Identify which cell holds the provided text, then report its [x, y] central coordinate. 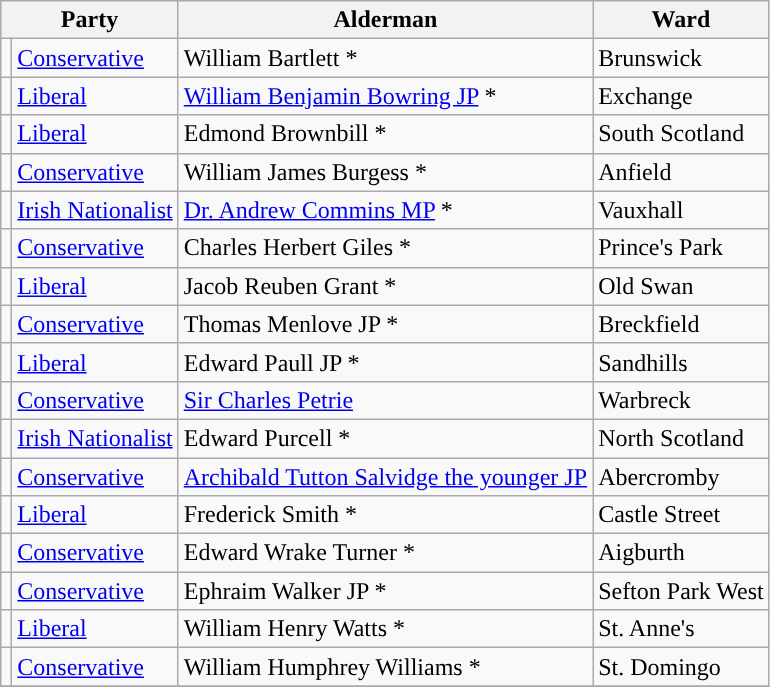
Edward Paull JP * [385, 362]
Edmond Brownbill * [385, 134]
Edward Wrake Turner * [385, 553]
Exchange [682, 96]
Thomas Menlove JP * [385, 324]
North Scotland [682, 438]
William James Burgess * [385, 172]
Party [90, 20]
Castle Street [682, 515]
Abercromby [682, 477]
Ward [682, 20]
Alderman [385, 20]
Breckfield [682, 324]
Jacob Reuben Grant * [385, 286]
Sefton Park West [682, 591]
Ephraim Walker JP * [385, 591]
Dr. Andrew Commins MP * [385, 210]
Sir Charles Petrie [385, 400]
William Humphrey Williams * [385, 667]
St. Anne's [682, 629]
Warbreck [682, 400]
William Bartlett * [385, 58]
South Scotland [682, 134]
Archibald Tutton Salvidge the younger JP [385, 477]
Vauxhall [682, 210]
Old Swan [682, 286]
Aigburth [682, 553]
William Henry Watts * [385, 629]
Sandhills [682, 362]
Edward Purcell * [385, 438]
Frederick Smith * [385, 515]
Brunswick [682, 58]
Charles Herbert Giles * [385, 248]
St. Domingo [682, 667]
William Benjamin Bowring JP * [385, 96]
Anfield [682, 172]
Prince's Park [682, 248]
